Capture the cell that displays the provided text and extract its [x, y] central coordinate. 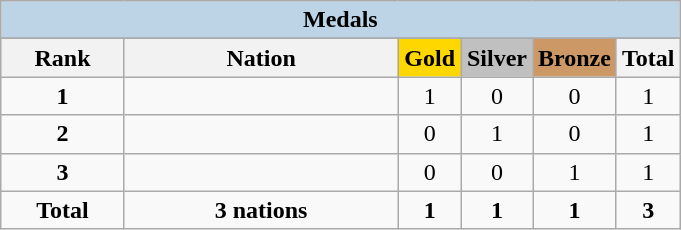
2 [63, 134]
Bronze [574, 58]
Silver [496, 58]
Rank [63, 58]
Medals [340, 20]
3 nations [261, 210]
Gold [430, 58]
Nation [261, 58]
